Identify which cell holds the provided text, then report its [X, Y] central coordinate. 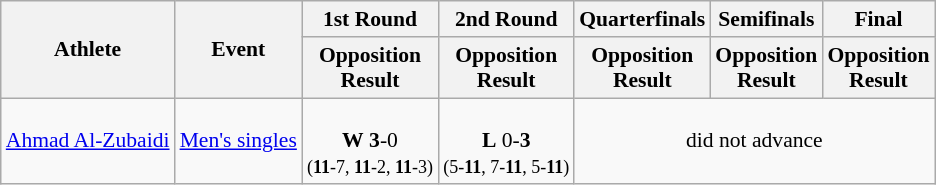
Quarterfinals [642, 19]
Ahmad Al-Zubaidi [88, 142]
Semifinals [766, 19]
Men's singles [238, 142]
did not advance [754, 142]
Athlete [88, 50]
L 0-3(5-11, 7-11, 5-11) [506, 142]
Event [238, 50]
Final [878, 19]
1st Round [370, 19]
W 3-0(11-7, 11-2, 11-3) [370, 142]
2nd Round [506, 19]
